Return the (x, y) coordinate for the center point of the cell that contains the specified text.  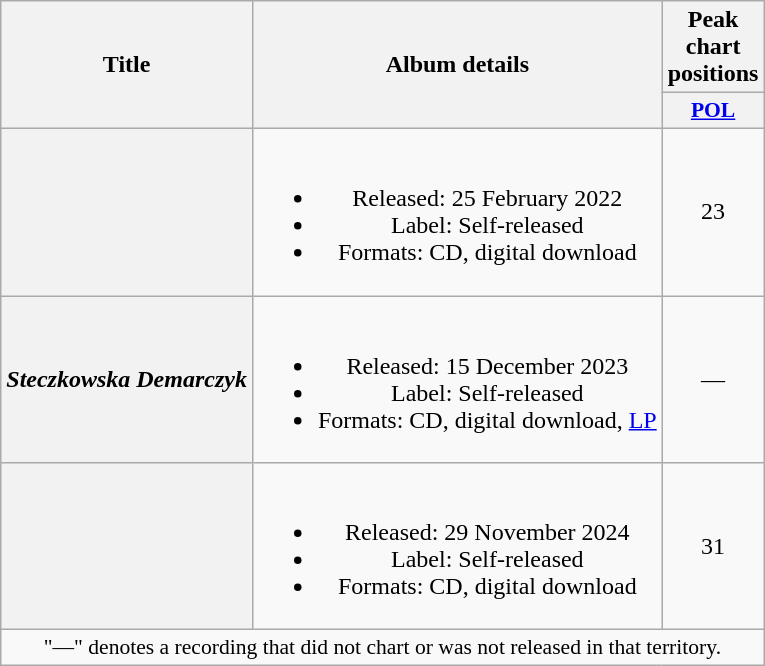
31 (713, 546)
— (713, 380)
"—" denotes a recording that did not chart or was not released in that territory. (382, 648)
POL (713, 111)
Album details (457, 65)
Released: 15 December 2023Label: Self-releasedFormats: CD, digital download, LP (457, 380)
23 (713, 212)
Title (127, 65)
Released: 25 February 2022Label: Self-releasedFormats: CD, digital download (457, 212)
Peak chart positions (713, 47)
Released: 29 November 2024Label: Self-releasedFormats: CD, digital download (457, 546)
Steczkowska Demarczyk (127, 380)
